Determine the [X, Y] coordinate at the center of the cell enclosing the given text.  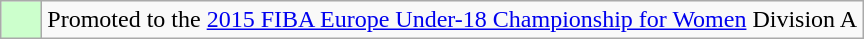
Promoted to the 2015 FIBA Europe Under-18 Championship for Women Division A [452, 20]
